Detect which cell encompasses the target text, then output its (X, Y) center coordinate. 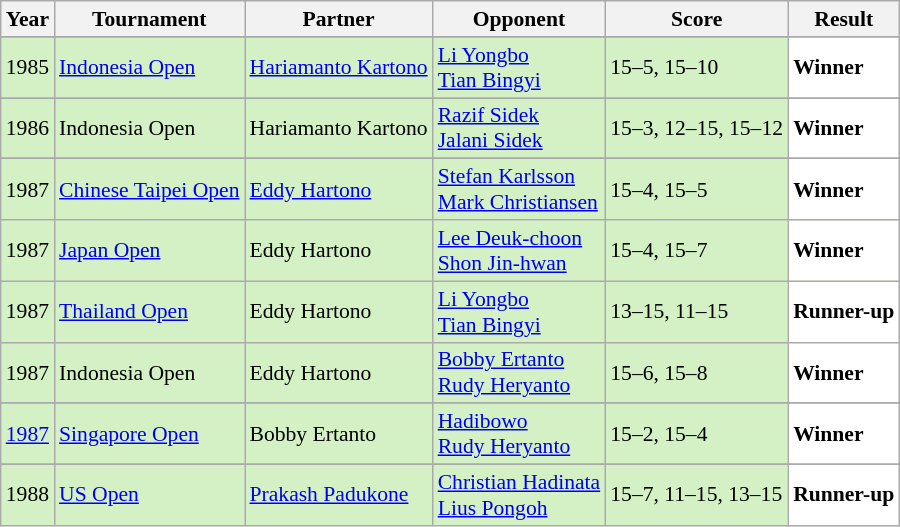
Lee Deuk-choon Shon Jin-hwan (520, 250)
15–2, 15–4 (696, 434)
Year (28, 19)
13–15, 11–15 (696, 312)
Thailand Open (149, 312)
Prakash Padukone (338, 496)
Hadibowo Rudy Heryanto (520, 434)
Partner (338, 19)
Stefan Karlsson Mark Christiansen (520, 190)
Christian Hadinata Lius Pongoh (520, 496)
Japan Open (149, 250)
Result (844, 19)
Bobby Ertanto Rudy Heryanto (520, 372)
15–4, 15–5 (696, 190)
1988 (28, 496)
Opponent (520, 19)
Score (696, 19)
US Open (149, 496)
15–4, 15–7 (696, 250)
15–3, 12–15, 15–12 (696, 128)
Razif Sidek Jalani Sidek (520, 128)
15–6, 15–8 (696, 372)
Tournament (149, 19)
Singapore Open (149, 434)
15–7, 11–15, 13–15 (696, 496)
1986 (28, 128)
15–5, 15–10 (696, 68)
Bobby Ertanto (338, 434)
Chinese Taipei Open (149, 190)
1985 (28, 68)
